Locate the cell with the specified text and output its [x, y] center coordinate. 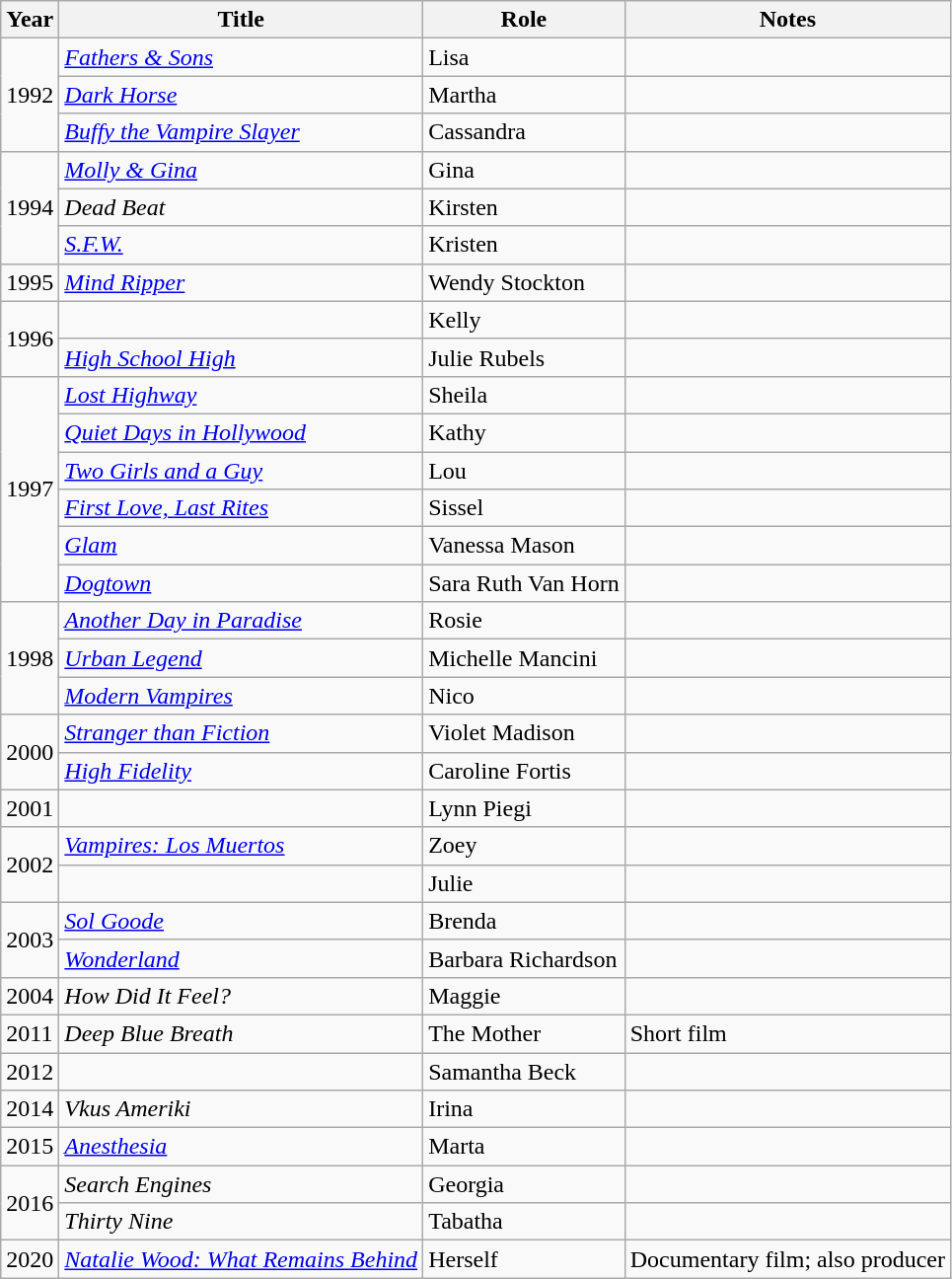
Tabatha [525, 1222]
Cassandra [525, 132]
2004 [30, 996]
First Love, Last Rites [241, 508]
Lisa [525, 57]
2003 [30, 940]
Brenda [525, 921]
S.F.W. [241, 245]
Violet Madison [525, 733]
2002 [30, 865]
Barbara Richardson [525, 958]
Role [525, 20]
2016 [30, 1203]
Two Girls and a Guy [241, 471]
Zoey [525, 846]
2001 [30, 808]
Fathers & Sons [241, 57]
Vampires: Los Muertos [241, 846]
Samantha Beck [525, 1071]
Wendy Stockton [525, 282]
Herself [525, 1259]
Documentary film; also producer [787, 1259]
1992 [30, 95]
Dark Horse [241, 95]
How Did It Feel? [241, 996]
Irina [525, 1109]
Sissel [525, 508]
Caroline Fortis [525, 771]
Another Day in Paradise [241, 621]
Thirty Nine [241, 1222]
Search Engines [241, 1184]
Kirsten [525, 207]
Marta [525, 1147]
Deep Blue Breath [241, 1033]
Anesthesia [241, 1147]
Lou [525, 471]
Vkus Ameriki [241, 1109]
Wonderland [241, 958]
Georgia [525, 1184]
Nico [525, 696]
Glam [241, 546]
Sara Ruth Van Horn [525, 583]
Urban Legend [241, 658]
Quiet Days in Hollywood [241, 432]
Vanessa Mason [525, 546]
Kelly [525, 320]
Dogtown [241, 583]
Sol Goode [241, 921]
The Mother [525, 1033]
Gina [525, 170]
Modern Vampires [241, 696]
Mind Ripper [241, 282]
Lynn Piegi [525, 808]
Kristen [525, 245]
2020 [30, 1259]
Notes [787, 20]
1997 [30, 489]
2012 [30, 1071]
Kathy [525, 432]
Molly & Gina [241, 170]
1998 [30, 658]
Julie [525, 883]
2014 [30, 1109]
Stranger than Fiction [241, 733]
Rosie [525, 621]
Natalie Wood: What Remains Behind [241, 1259]
2011 [30, 1033]
Lost Highway [241, 395]
1996 [30, 339]
Dead Beat [241, 207]
Julie Rubels [525, 357]
Martha [525, 95]
Michelle Mancini [525, 658]
High Fidelity [241, 771]
2000 [30, 752]
Sheila [525, 395]
Year [30, 20]
1995 [30, 282]
Maggie [525, 996]
Buffy the Vampire Slayer [241, 132]
1994 [30, 207]
Short film [787, 1033]
2015 [30, 1147]
High School High [241, 357]
Title [241, 20]
